Determine the (X, Y) coordinate at the center of the cell enclosing the given text.  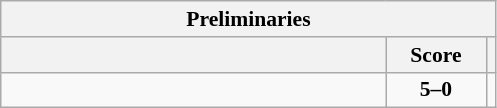
5–0 (436, 90)
Score (436, 55)
Preliminaries (248, 19)
